For the text-containing cell, return its midpoint in (x, y) coordinate format. 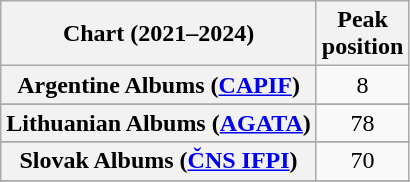
78 (362, 123)
Peakposition (362, 34)
Chart (2021–2024) (159, 34)
70 (362, 161)
Argentine Albums (CAPIF) (159, 85)
8 (362, 85)
Lithuanian Albums (AGATA) (159, 123)
Slovak Albums (ČNS IFPI) (159, 161)
